Detect which cell encompasses the target text, then output its (X, Y) center coordinate. 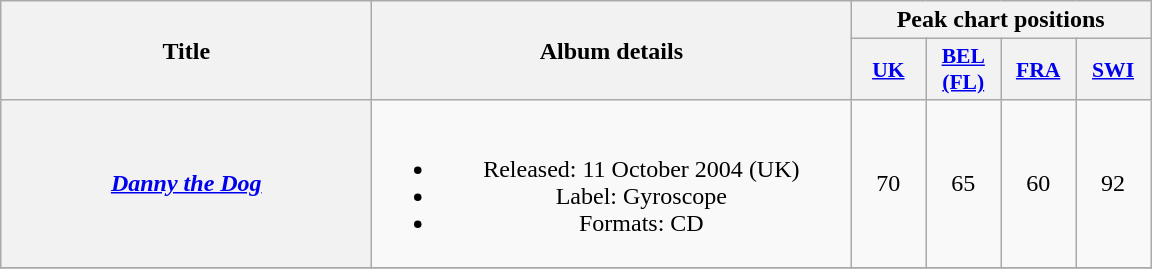
92 (1114, 184)
Danny the Dog (186, 184)
SWI (1114, 70)
60 (1038, 184)
Peak chart positions (1001, 20)
Album details (612, 50)
FRA (1038, 70)
UK (888, 70)
70 (888, 184)
BEL(FL) (964, 70)
Title (186, 50)
Released: 11 October 2004 (UK)Label: GyroscopeFormats: CD (612, 184)
65 (964, 184)
